Locate the cell with the specified text and output its (X, Y) center coordinate. 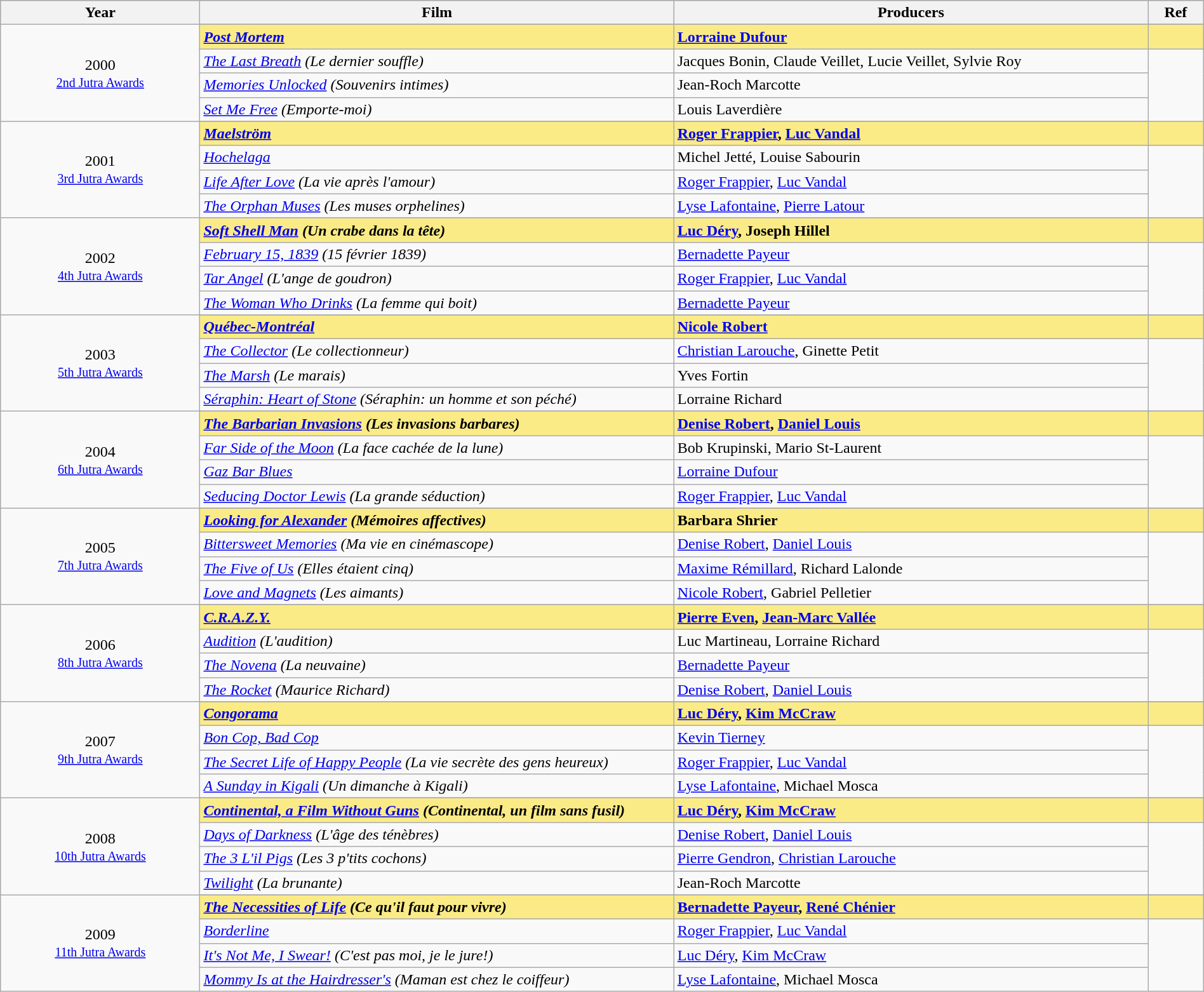
Gaz Bar Blues (437, 472)
Bernadette Payeur, René Chénier (911, 907)
Pierre Gendron, Christian Larouche (911, 859)
2004 6th Jutra Awards (100, 460)
Nicole Robert (911, 327)
Louis Laverdière (911, 109)
2009 11th Jutra Awards (100, 943)
The Novena (La neuvaine) (437, 665)
Kevin Tierney (911, 738)
Bob Krupinski, Mario St-Laurent (911, 448)
2006 8th Jutra Awards (100, 653)
It's Not Me, I Swear! (C'est pas moi, je le jure!) (437, 955)
Continental, a Film Without Guns (Continental, un film sans fusil) (437, 810)
Barbara Shrier (911, 520)
The Five of Us (Elles étaient cinq) (437, 568)
The Barbarian Invasions (Les invasions barbares) (437, 424)
Days of Darkness (L'âge des ténèbres) (437, 834)
2003 5th Jutra Awards (100, 363)
2008 10th Jutra Awards (100, 847)
Post Mortem (437, 37)
The Orphan Muses (Les muses orphelines) (437, 206)
Looking for Alexander (Mémoires affectives) (437, 520)
Maelström (437, 133)
Séraphin: Heart of Stone (Séraphin: un homme et son péché) (437, 399)
The Necessities of Life (Ce qu'il faut pour vivre) (437, 907)
Congorama (437, 714)
Set Me Free (Emporte-moi) (437, 109)
Québec-Montréal (437, 327)
Bon Cop, Bad Cop (437, 738)
A Sunday in Kigali (Un dimanche à Kigali) (437, 786)
C.R.A.Z.Y. (437, 617)
Borderline (437, 931)
Lyse Lafontaine, Pierre Latour (911, 206)
Luc Martineau, Lorraine Richard (911, 641)
Audition (L'audition) (437, 641)
Luc Déry, Joseph Hillel (911, 230)
The Collector (Le collectionneur) (437, 351)
Hochelaga (437, 158)
2005 7th Jutra Awards (100, 556)
Memories Unlocked (Souvenirs intimes) (437, 85)
Lorraine Richard (911, 399)
Tar Angel (L'ange de goudron) (437, 278)
Michel Jetté, Louise Sabourin (911, 158)
Far Side of the Moon (La face cachée de la lune) (437, 448)
2000 2nd Jutra Awards (100, 73)
The Marsh (Le marais) (437, 375)
The Rocket (Maurice Richard) (437, 689)
Life After Love (La vie après l'amour) (437, 182)
2007 9th Jutra Awards (100, 750)
Nicole Robert, Gabriel Pelletier (911, 593)
February 15, 1839 (15 février 1839) (437, 254)
Mommy Is at the Hairdresser's (Maman est chez le coiffeur) (437, 979)
Yves Fortin (911, 375)
Maxime Rémillard, Richard Lalonde (911, 568)
2001 3rd Jutra Awards (100, 170)
The Last Breath (Le dernier souffle) (437, 61)
Jacques Bonin, Claude Veillet, Lucie Veillet, Sylvie Roy (911, 61)
Bittersweet Memories (Ma vie en cinémascope) (437, 544)
Year (100, 13)
The Secret Life of Happy People (La vie secrète des gens heureux) (437, 762)
Film (437, 13)
Seducing Doctor Lewis (La grande séduction) (437, 496)
Producers (911, 13)
Pierre Even, Jean-Marc Vallée (911, 617)
Ref (1176, 13)
The 3 L'il Pigs (Les 3 p'tits cochons) (437, 859)
2002 4th Jutra Awards (100, 266)
Love and Magnets (Les aimants) (437, 593)
Twilight (La brunante) (437, 883)
Christian Larouche, Ginette Petit (911, 351)
The Woman Who Drinks (La femme qui boit) (437, 303)
Soft Shell Man (Un crabe dans la tête) (437, 230)
